Search for the cell housing the specified text and yield its [x, y] center coordinate. 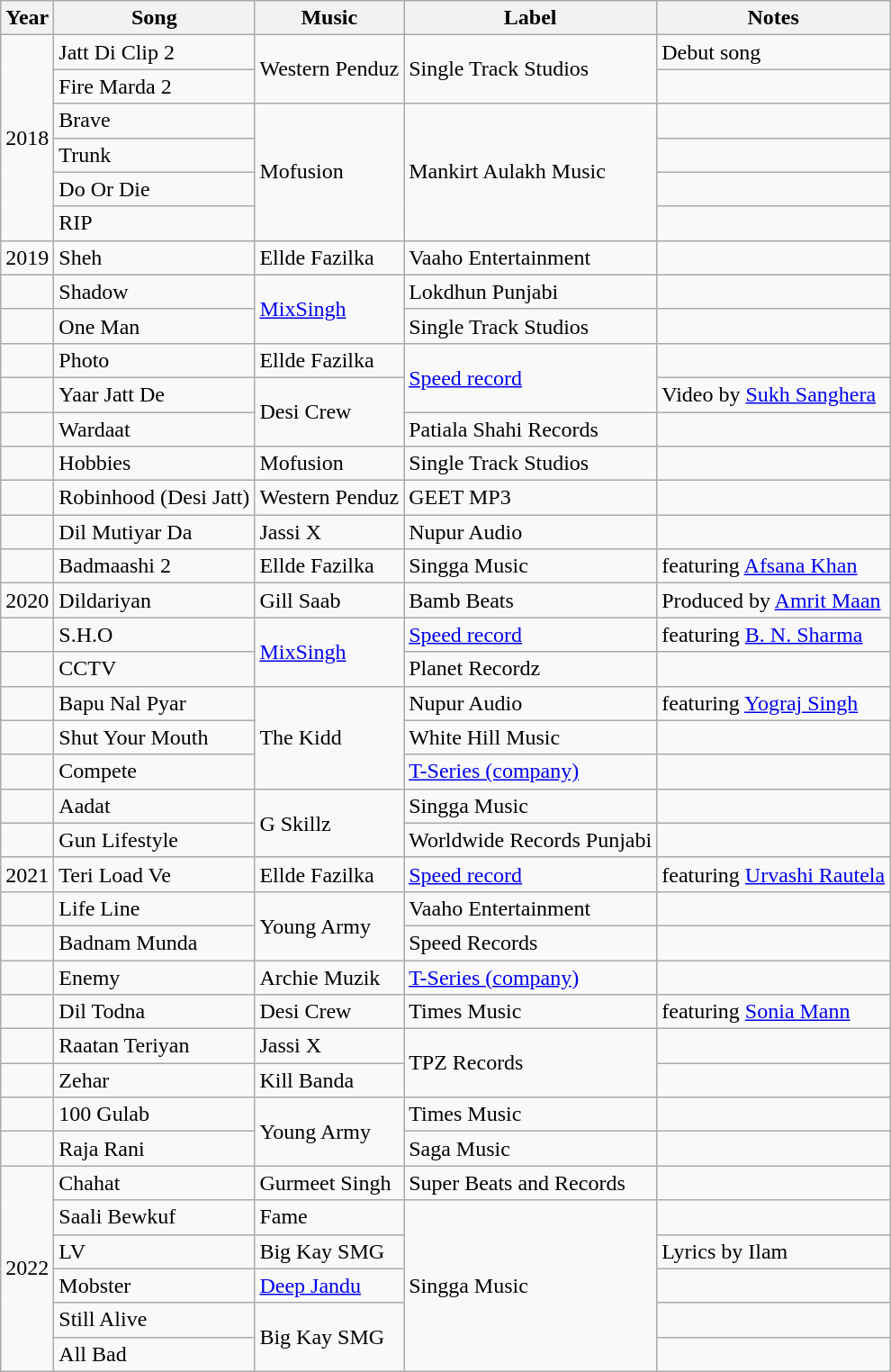
Aadat [155, 806]
Fame [329, 1217]
Life Line [155, 908]
Archie Muzik [329, 977]
Saali Bewkuf [155, 1217]
The Kidd [329, 737]
2018 [27, 138]
100 Gulab [155, 1115]
CCTV [155, 669]
Lyrics by Ilam [774, 1251]
Song [155, 18]
Raja Rani [155, 1149]
Fire Marda 2 [155, 86]
Label [531, 18]
Photo [155, 360]
Hobbies [155, 464]
featuring Urvashi Rautela [774, 874]
Dil Todna [155, 1012]
All Bad [155, 1354]
Speed Records [531, 943]
Music [329, 18]
Teri Load Ve [155, 874]
featuring Afsana Khan [774, 566]
Yaar Jatt De [155, 394]
Notes [774, 18]
Video by Sukh Sanghera [774, 394]
Deep Jandu [329, 1286]
Sheh [155, 257]
Year [27, 18]
Brave [155, 121]
featuring B. N. Sharma [774, 635]
Gill Saab [329, 600]
Saga Music [531, 1149]
TPZ Records [531, 1063]
2020 [27, 600]
White Hill Music [531, 737]
Jatt Di Clip 2 [155, 52]
Planet Recordz [531, 669]
Compete [155, 772]
G Skillz [329, 823]
Enemy [155, 977]
Still Alive [155, 1320]
Mankirt Aulakh Music [531, 172]
2021 [27, 874]
Badnam Munda [155, 943]
Produced by Amrit Maan [774, 600]
Bamb Beats [531, 600]
RIP [155, 223]
Debut song [774, 52]
Worldwide Records Punjabi [531, 840]
LV [155, 1251]
Gun Lifestyle [155, 840]
GEET MP3 [531, 498]
featuring Yograj Singh [774, 703]
Bapu Nal Pyar [155, 703]
Badmaashi 2 [155, 566]
Shut Your Mouth [155, 737]
Dildariyan [155, 600]
Trunk [155, 155]
Lokdhun Punjabi [531, 292]
Do Or Die [155, 189]
2019 [27, 257]
Chahat [155, 1183]
Mobster [155, 1286]
Raatan Teriyan [155, 1046]
Patiala Shahi Records [531, 429]
Kill Banda [329, 1080]
Dil Mutiyar Da [155, 532]
featuring Sonia Mann [774, 1012]
S.H.O [155, 635]
Shadow [155, 292]
Robinhood (Desi Jatt) [155, 498]
Zehar [155, 1080]
2022 [27, 1268]
Wardaat [155, 429]
One Man [155, 326]
Super Beats and Records [531, 1183]
Gurmeet Singh [329, 1183]
